Determine the (X, Y) coordinate at the center of the cell enclosing the given text.  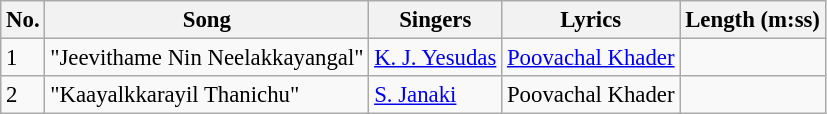
Song (207, 20)
Lyrics (591, 20)
1 (23, 58)
2 (23, 95)
Length (m:ss) (752, 20)
No. (23, 20)
Singers (436, 20)
"Kaayalkkarayil Thanichu" (207, 95)
K. J. Yesudas (436, 58)
S. Janaki (436, 95)
"Jeevithame Nin Neelakkayangal" (207, 58)
